Extract the [x, y] coordinate from the center of the cell holding the provided text.  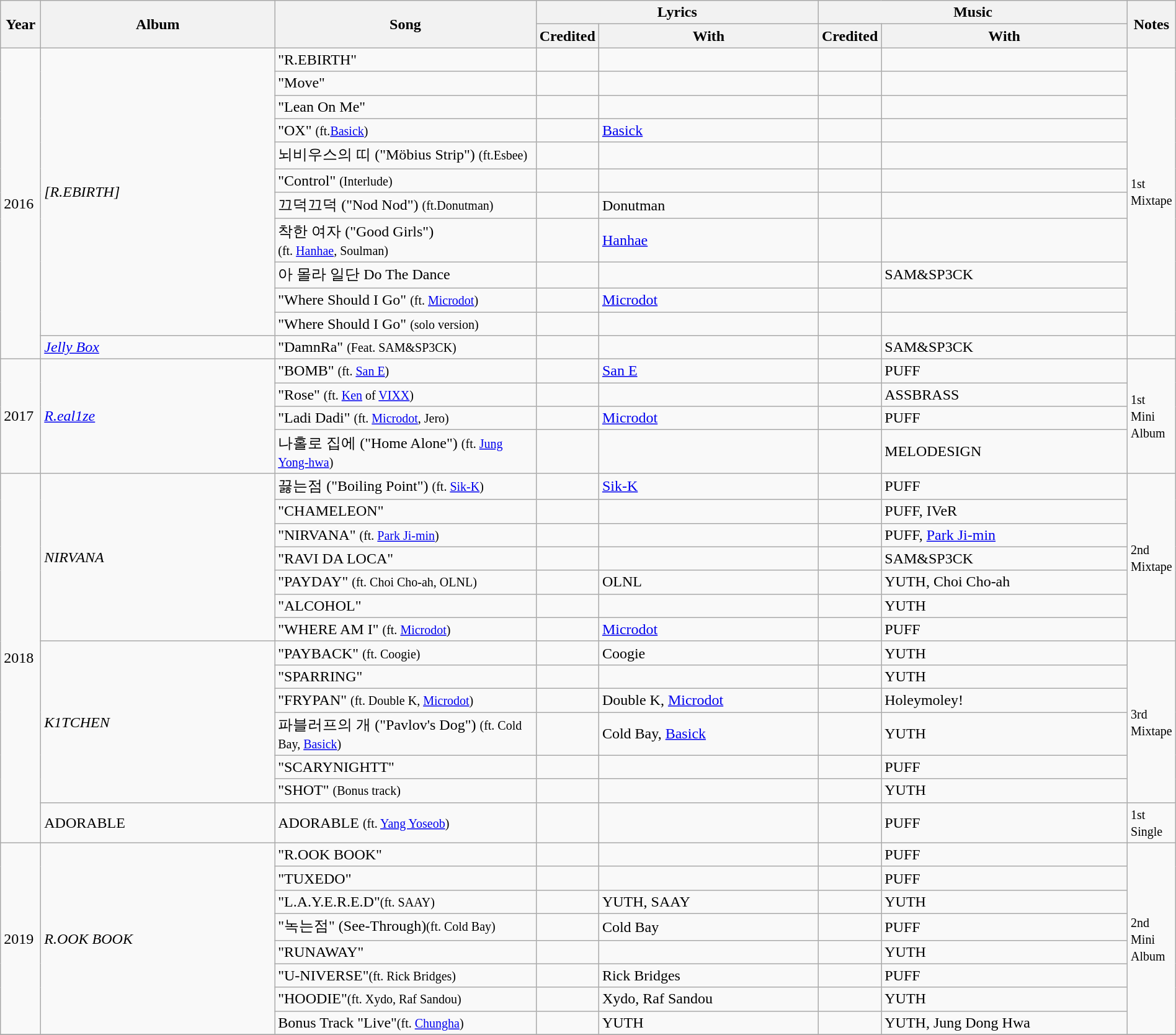
Year [21, 24]
R.OOK BOOK [158, 938]
"BOMB" (ft. San E) [406, 371]
ADORABLE (ft. Yang Yoseob) [406, 823]
"Control" (Interlude) [406, 181]
Coogie [708, 653]
YUTH, Choi Cho-ah [1005, 582]
2019 [21, 938]
1st Mixtape [1152, 192]
"WHERE AM I" (ft. Microdot) [406, 629]
끓는점 ("Boiling Point") (ft. Sik-K) [406, 486]
나홀로 집에 ("Home Alone") (ft. Jung Yong-hwa) [406, 452]
"U-NIVERSE"(ft. Rick Bridges) [406, 975]
Cold Bay [708, 927]
"CHAMELEON" [406, 511]
"PAYBACK" (ft. Coogie) [406, 653]
"SCARYNIGHTT" [406, 767]
ADORABLE [158, 823]
Donutman [708, 206]
착한 여자 ("Good Girls")(ft. Hanhae, Soulman) [406, 240]
"PAYDAY" (ft. Choi Cho-ah, OLNL) [406, 582]
"RUNAWAY" [406, 952]
"Where Should I Go" (solo version) [406, 323]
"DamnRa" (Feat. SAM&SP3CK) [406, 347]
OLNL [708, 582]
Music [973, 12]
"HOODIE"(ft. Xydo, Raf Sandou) [406, 999]
"RAVI DA LOCA" [406, 558]
Xydo, Raf Sandou [708, 999]
K1TCHEN [158, 722]
"R.EBIRTH" [406, 60]
"SPARRING" [406, 676]
Bonus Track "Live"(ft. Chungha) [406, 1023]
"Rose" (ft. Ken of VIXX) [406, 395]
Double K, Microdot [708, 700]
"ALCOHOL" [406, 606]
YUTH, SAAY [708, 902]
"Where Should I Go" (ft. Microdot) [406, 300]
2nd Mini Album [1152, 938]
[R.EBIRTH] [158, 192]
PUFF, IVeR [1005, 511]
2nd Mixtape [1152, 557]
끄덕끄덕 ("Nod Nod") (ft.Donutman) [406, 206]
"Lean On Me" [406, 107]
2018 [21, 658]
ASSBRASS [1005, 395]
1st Mini Album [1152, 416]
Jelly Box [158, 347]
"SHOT" (Bonus track) [406, 791]
1st Single [1152, 823]
Lyrics [677, 12]
"R.OOK BOOK" [406, 854]
파블러프의 개 ("Pavlov's Dog") (ft. Cold Bay, Basick) [406, 734]
Sik-K [708, 486]
Album [158, 24]
뇌비우스의 띠 ("Möbius Strip") (ft.Esbee) [406, 155]
2017 [21, 416]
MELODESIGN [1005, 452]
San E [708, 371]
2016 [21, 204]
"FRYPAN" (ft. Double K, Microdot) [406, 700]
"Ladi Dadi" (ft. Microdot, Jero) [406, 418]
"L.A.Y.E.R.E.D"(ft. SAAY) [406, 902]
NIRVANA [158, 557]
"녹는점" (See-Through)(ft. Cold Bay) [406, 927]
아 몰라 일단 Do The Dance [406, 276]
3rd Mixtape [1152, 722]
"TUXEDO" [406, 878]
Rick Bridges [708, 975]
Basick [708, 130]
"NIRVANA" (ft. Park Ji-min) [406, 535]
Holeymoley! [1005, 700]
PUFF, Park Ji-min [1005, 535]
Cold Bay, Basick [708, 734]
"OX" (ft.Basick) [406, 130]
YUTH, Jung Dong Hwa [1005, 1023]
Hanhae [708, 240]
Notes [1152, 24]
Song [406, 24]
"Move" [406, 83]
R.eal1ze [158, 416]
